Return (x, y) of the center of cell containing provided text 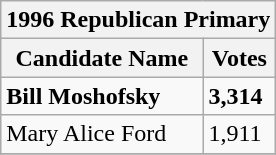
1,911 (240, 134)
Mary Alice Ford (102, 134)
1996 Republican Primary (138, 20)
Votes (240, 58)
3,314 (240, 96)
Candidate Name (102, 58)
Bill Moshofsky (102, 96)
